Provide the [x, y] coordinate of the cell's center where the given text is located.  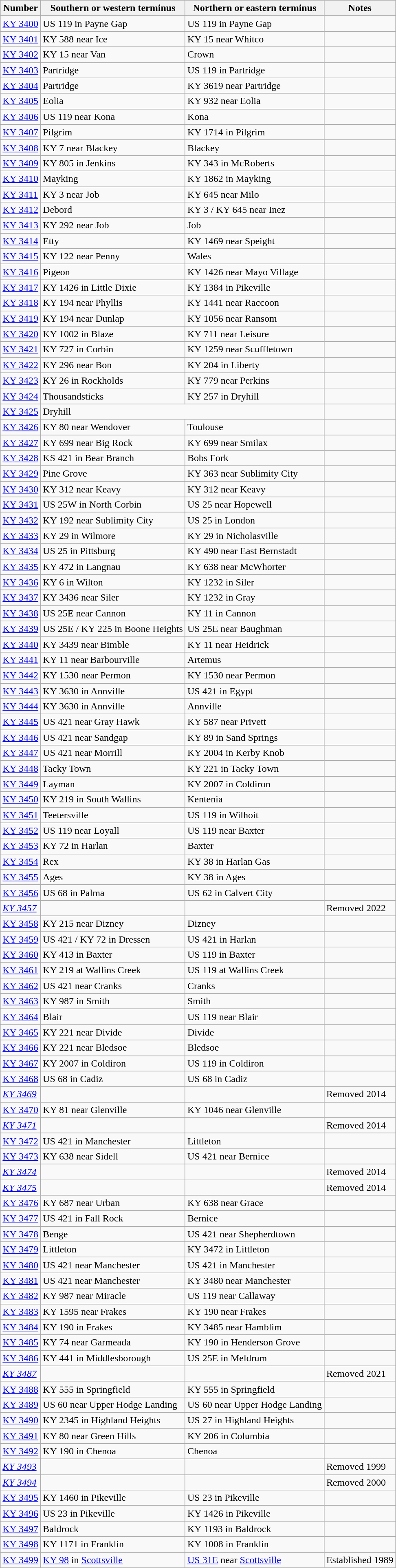
Kona [254, 117]
KY 3405 [20, 101]
KY 3413 [20, 225]
KY 3464 [20, 1017]
KY 3484 [20, 1327]
KY 3435 [20, 567]
KY 987 in Smith [113, 1001]
Etty [113, 241]
Chenoa [254, 1451]
KY 1193 in Baldrock [254, 1529]
Northern or eastern terminus [254, 8]
Pigeon [113, 272]
KY 3440 [20, 644]
KY 3619 near Partridge [254, 86]
KY 29 in Wilmore [113, 536]
KY 3410 [20, 179]
US 119 near Loyall [113, 830]
Pine Grove [113, 474]
KY 3490 [20, 1420]
KY 3462 [20, 986]
KY 257 in Dryhill [254, 396]
Notes [360, 8]
KY 74 near Garmeada [113, 1343]
KY 588 near Ice [113, 39]
KY 3498 [20, 1544]
US 421 near Shepherdtown [254, 1234]
KY 80 near Green Hills [113, 1435]
KY 3496 [20, 1513]
KY 3426 [20, 427]
KY 3469 [20, 1094]
KY 3441 [20, 660]
KY 1441 near Raccoon [254, 303]
KY 221 near Divide [113, 1032]
KY 122 near Penny [113, 256]
KY 2004 in Kerby Knob [254, 753]
KY 3448 [20, 769]
US 119 in Coldiron [254, 1063]
KY 3430 [20, 489]
Kentenia [254, 799]
KY 219 in South Wallins [113, 799]
Southern or western terminus [113, 8]
KY 3412 [20, 210]
KY 699 near Big Rock [113, 442]
US 27 in Highland Heights [254, 1420]
KY 3431 [20, 505]
KY 3478 [20, 1234]
KY 204 in Liberty [254, 365]
KY 3466 [20, 1048]
KY 3432 [20, 520]
KY 2345 in Highland Heights [113, 1420]
KY 81 near Glenville [113, 1110]
KY 3485 [20, 1343]
KY 413 in Baxter [113, 955]
KY 343 in McRoberts [254, 163]
KY 3465 [20, 1032]
Removed 2021 [360, 1374]
US 25 in Pittsburg [113, 551]
US 25 near Hopewell [254, 505]
US 119 in Baxter [254, 955]
KY 699 near Smilax [254, 442]
KY 3485 near Hamblim [254, 1327]
KY 80 near Wendover [113, 427]
KY 3455 [20, 877]
KY 3449 [20, 784]
KY 1595 near Frakes [113, 1312]
US 119 near Kona [113, 117]
KY 3415 [20, 256]
KY 3417 [20, 287]
KY 3404 [20, 86]
KY 645 near Milo [254, 194]
Crown [254, 55]
KY 3427 [20, 442]
KY 3452 [20, 830]
KY 98 in Scottsville [113, 1560]
KY 3403 [20, 70]
KY 3458 [20, 923]
KY 3420 [20, 334]
Baxter [254, 846]
KY 11 near Barbourville [113, 660]
KY 1714 in Pilgrim [254, 132]
KY 727 in Corbin [113, 349]
KY 72 in Harlan [113, 846]
KY 1384 in Pikeville [254, 287]
Toulouse [254, 427]
KY 805 in Jenkins [113, 163]
KY 3497 [20, 1529]
KY 3437 [20, 598]
Dryhill [183, 411]
KY 6 in Wilton [113, 582]
KY 1056 near Ransom [254, 318]
US 421 near Cranks [113, 986]
Annville [254, 707]
KY 292 near Job [113, 225]
KY 89 in Sand Springs [254, 738]
KY 441 in Middlesborough [113, 1358]
KY 1232 in Siler [254, 582]
KY 3495 [20, 1498]
Artemus [254, 660]
KY 3493 [20, 1467]
KY 3486 [20, 1358]
KY 1232 in Gray [254, 598]
KY 3442 [20, 675]
KY 3470 [20, 1110]
KY 3 near Job [113, 194]
US 119 in Partridge [254, 70]
KY 3467 [20, 1063]
KY 38 in Ages [254, 877]
KY 1426 near Mayo Village [254, 272]
KY 3408 [20, 148]
KY 3491 [20, 1435]
KY 3401 [20, 39]
KY 1426 in Pikeville [254, 1513]
KY 296 near Bon [113, 365]
KY 3436 near Siler [113, 598]
KY 932 near Eolia [254, 101]
KY 3419 [20, 318]
KY 3411 [20, 194]
KY 192 near Sublimity City [113, 520]
Ages [113, 877]
KY 1002 in Blaze [113, 334]
KY 3488 [20, 1389]
KY 3429 [20, 474]
KY 38 in Harlan Gas [254, 861]
KY 3472 in Littleton [254, 1250]
US 421 in Egypt [254, 691]
KY 779 near Perkins [254, 380]
US 421 / KY 72 in Dressen [113, 939]
Cranks [254, 986]
Smith [254, 1001]
KY 587 near Privett [254, 722]
KY 3461 [20, 970]
KY 3457 [20, 908]
KY 3475 [20, 1188]
KY 1008 in Franklin [254, 1544]
US 119 near Callaway [254, 1296]
Tacky Town [113, 769]
KY 221 in Tacky Town [254, 769]
KY 3409 [20, 163]
KY 3482 [20, 1296]
Bernice [254, 1219]
KY 3402 [20, 55]
KY 3459 [20, 939]
US 25 in London [254, 520]
Thousandsticks [113, 396]
KY 3400 [20, 24]
KY 11 near Heidrick [254, 644]
KY 3473 [20, 1156]
KY 3445 [20, 722]
KY 1259 near Scuffletown [254, 349]
KY 490 near East Bernstadt [254, 551]
Number [20, 8]
Benge [113, 1234]
KY 11 in Cannon [254, 613]
KY 3423 [20, 380]
KY 190 in Chenoa [113, 1451]
US 421 in Harlan [254, 939]
KY 3487 [20, 1374]
KY 638 near McWhorter [254, 567]
KY 1046 near Glenville [254, 1110]
KY 194 near Phyllis [113, 303]
KY 3414 [20, 241]
KY 190 near Frakes [254, 1312]
KY 3476 [20, 1203]
KY 3460 [20, 955]
KY 26 in Rockholds [113, 380]
US 68 in Palma [113, 892]
US 421 near Gray Hawk [113, 722]
KY 190 in Frakes [113, 1327]
KY 3416 [20, 272]
KY 3463 [20, 1001]
US 421 near Bernice [254, 1156]
US 421 in Fall Rock [113, 1219]
KY 687 near Urban [113, 1203]
Debord [113, 210]
US 421 near Sandgap [113, 738]
US 421 near Morrill [113, 753]
KY 206 in Columbia [254, 1435]
KY 3446 [20, 738]
KY 3444 [20, 707]
KY 363 near Sublimity City [254, 474]
KY 3477 [20, 1219]
KY 3499 [20, 1560]
US 119 near Baxter [254, 830]
KY 1469 near Speight [254, 241]
Mayking [113, 179]
KY 3453 [20, 846]
Eolia [113, 101]
KY 3471 [20, 1125]
Blair [113, 1017]
KY 3438 [20, 613]
KY 3492 [20, 1451]
Dizney [254, 923]
KY 3 / KY 645 near Inez [254, 210]
KY 1862 in Mayking [254, 179]
KY 3454 [20, 861]
KY 215 near Dizney [113, 923]
KY 3436 [20, 582]
US 31E near Scottsville [254, 1560]
KY 3480 [20, 1265]
US 119 in Wilhoit [254, 815]
KY 3407 [20, 132]
US 25E near Baughman [254, 629]
KY 29 in Nicholasville [254, 536]
Wales [254, 256]
Layman [113, 784]
Removed 1999 [360, 1467]
KY 472 in Langnau [113, 567]
US 62 in Calvert City [254, 892]
KY 15 near Whitco [254, 39]
KY 3439 [20, 629]
KY 3425 [20, 411]
KY 638 near Grace [254, 1203]
KY 3489 [20, 1405]
KY 711 near Leisure [254, 334]
US 119 at Wallins Creek [254, 970]
KY 3421 [20, 349]
US 119 near Blair [254, 1017]
Rex [113, 861]
KY 3472 [20, 1141]
KY 3428 [20, 458]
KY 3439 near Bimble [113, 644]
KY 7 near Blackey [113, 148]
KY 3450 [20, 799]
KY 3474 [20, 1172]
KY 15 near Van [113, 55]
Removed 2000 [360, 1482]
KY 3406 [20, 117]
KY 3424 [20, 396]
KY 3468 [20, 1079]
KY 3443 [20, 691]
KY 3433 [20, 536]
KY 3447 [20, 753]
Removed 2022 [360, 908]
KY 3479 [20, 1250]
Pilgrim [113, 132]
KY 3481 [20, 1281]
Baldrock [113, 1529]
KY 1460 in Pikeville [113, 1498]
KY 3494 [20, 1482]
Blackey [254, 148]
US 25E in Meldrum [254, 1358]
KY 638 near Sidell [113, 1156]
KY 3451 [20, 815]
Job [254, 225]
KY 194 near Dunlap [113, 318]
US 25E / KY 225 in Boone Heights [113, 629]
KY 1171 in Franklin [113, 1544]
KY 3480 near Manchester [254, 1281]
KY 221 near Bledsoe [113, 1048]
KY 3483 [20, 1312]
KY 1426 in Little Dixie [113, 287]
KY 3422 [20, 365]
KY 987 near Miracle [113, 1296]
KY 3456 [20, 892]
KY 3418 [20, 303]
KY 3434 [20, 551]
KS 421 in Bear Branch [113, 458]
Teetersville [113, 815]
KY 219 at Wallins Creek [113, 970]
US 25E near Cannon [113, 613]
KY 190 in Henderson Grove [254, 1343]
US 25W in North Corbin [113, 505]
Bledsoe [254, 1048]
Divide [254, 1032]
Bobs Fork [254, 458]
Established 1989 [360, 1560]
